Output the [x, y] coordinate of the center of the cell containing the given text.  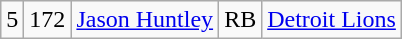
Jason Huntley [145, 20]
172 [48, 20]
Detroit Lions [332, 20]
5 [12, 20]
RB [240, 20]
